Pinpoint the cell where the given text exists, returning its (x, y) midpoint coordinate. 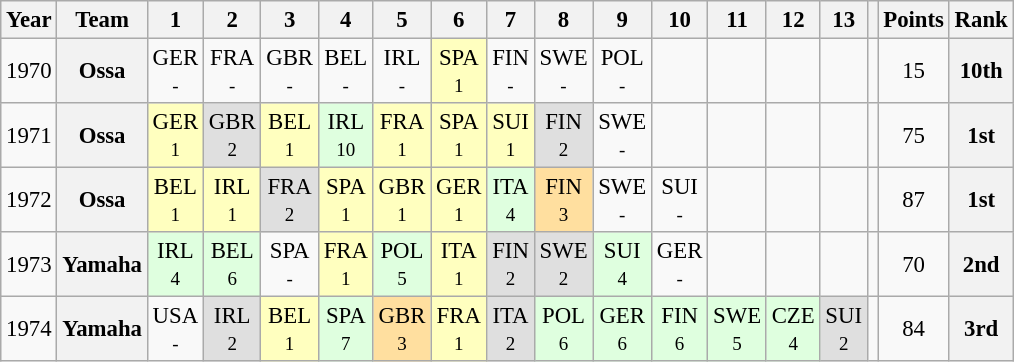
ITA2 (510, 330)
ITA1 (459, 264)
2nd (981, 264)
IRL- (402, 72)
FIN6 (680, 330)
10th (981, 72)
SUI4 (622, 264)
GER6 (622, 330)
87 (914, 200)
3rd (981, 330)
BEL- (346, 72)
SWE2 (564, 264)
ITA4 (510, 200)
FRA- (232, 72)
IRL2 (232, 330)
SUI2 (844, 330)
SPA7 (346, 330)
POL- (622, 72)
1970 (29, 72)
SWE5 (738, 330)
Points (914, 20)
Rank (981, 20)
13 (844, 20)
8 (564, 20)
SUI- (680, 200)
6 (459, 20)
GBR2 (232, 136)
POL6 (564, 330)
3 (290, 20)
GBR3 (402, 330)
11 (738, 20)
1972 (29, 200)
IRL10 (346, 136)
USA- (175, 330)
Year (29, 20)
5 (402, 20)
CZE4 (793, 330)
7 (510, 20)
IRL4 (175, 264)
POL5 (402, 264)
GBR1 (402, 200)
10 (680, 20)
84 (914, 330)
2 (232, 20)
1971 (29, 136)
FRA2 (290, 200)
FIN3 (564, 200)
BEL6 (232, 264)
FIN- (510, 72)
1 (175, 20)
SPA- (290, 264)
70 (914, 264)
15 (914, 72)
1974 (29, 330)
IRL1 (232, 200)
9 (622, 20)
SUI1 (510, 136)
Team (102, 20)
1973 (29, 264)
GBR- (290, 72)
12 (793, 20)
4 (346, 20)
75 (914, 136)
